Pinpoint the cell where the given text exists, returning its [X, Y] midpoint coordinate. 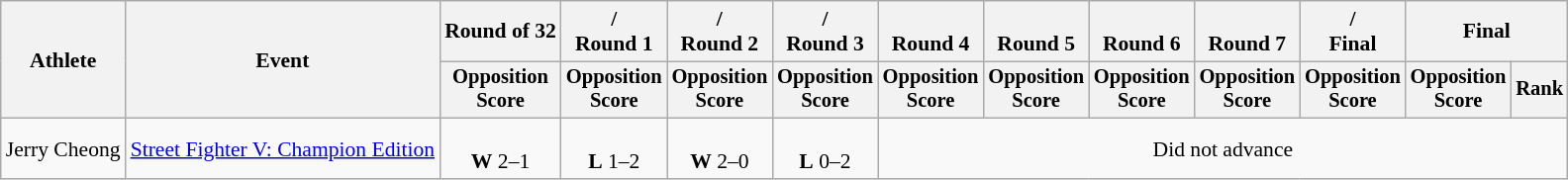
/ Round 3 [826, 32]
Rank [1539, 90]
W 2–0 [721, 148]
Final [1487, 32]
Round 6 [1142, 32]
Did not advance [1224, 148]
W 2–1 [501, 148]
L 1–2 [614, 148]
/ Round 2 [721, 32]
/ Round 1 [614, 32]
Event [283, 59]
L 0–2 [826, 148]
Round 4 [931, 32]
Round of 32 [501, 32]
Athlete [63, 59]
Round 5 [1035, 32]
Jerry Cheong [63, 148]
Street Fighter V: Champion Edition [283, 148]
/ Final [1352, 32]
Round 7 [1247, 32]
